Return (x, y) of the center of cell containing provided text 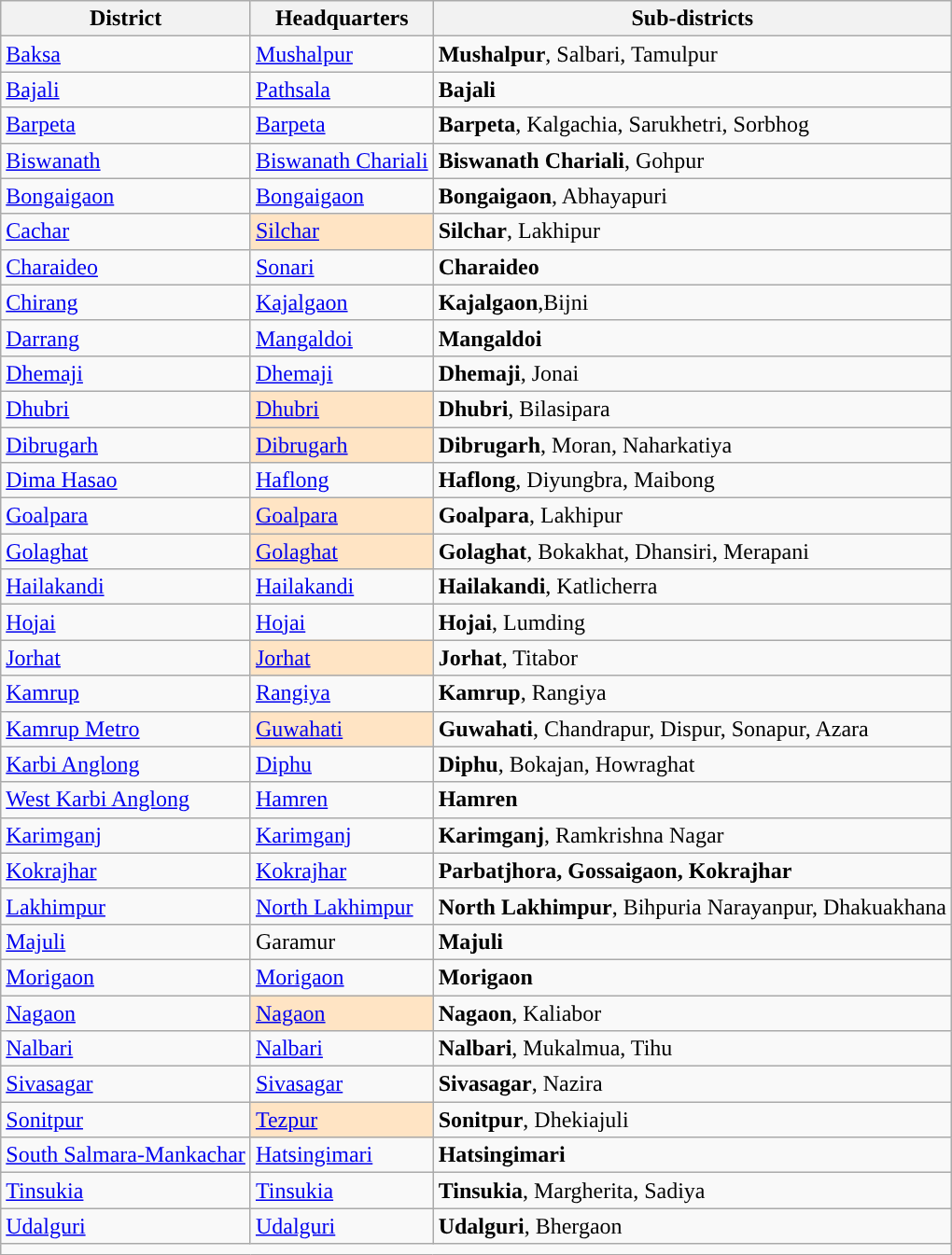
Pathsala (342, 90)
Karimganj, Ramkrishna Nagar (693, 835)
Karbi Anglong (126, 764)
Guwahati (342, 729)
Chirang (126, 302)
Headquarters (342, 19)
Darrang (126, 338)
Sub-districts (693, 19)
Rangiya (342, 693)
Jorhat, Titabor (693, 658)
Kamrup, Rangiya (693, 693)
North Lakhimpur (342, 906)
Sonari (342, 267)
West Karbi Anglong (126, 800)
Kamrup Metro (126, 729)
Guwahati, Chandrapur, Dispur, Sonapur, Azara (693, 729)
Golaghat, Bokakhat, Dhansiri, Merapani (693, 551)
Haflong, Diyungbra, Maibong (693, 481)
Cachar (126, 231)
Bongaigaon, Abhayapuri (693, 196)
Silchar, Lakhipur (693, 231)
Kajalgaon,Bijni (693, 302)
Hailakandi, Katlicherra (693, 587)
Tezpur (342, 1120)
Mushalpur (342, 54)
Tinsukia, Margherita, Sadiya (693, 1191)
Biswanath Chariali, Gohpur (693, 160)
Sonitpur, Dhekiajuli (693, 1120)
Silchar (342, 231)
Lakhimpur (126, 906)
South Salmara-Mankachar (126, 1155)
Dhubri, Bilasipara (693, 409)
Dima Hasao (126, 481)
Parbatjhora, Gossaigaon, Kokrajhar (693, 871)
Diphu, Bokajan, Howraghat (693, 764)
Biswanath (126, 160)
North Lakhimpur, Bihpuria Narayanpur, Dhakuakhana (693, 906)
Goalpara, Lakhipur (693, 516)
Sonitpur (126, 1120)
Barpeta, Kalgachia, Sarukhetri, Sorbhog (693, 125)
District (126, 19)
Kajalgaon (342, 302)
Dibrugarh, Moran, Naharkatiya (693, 445)
Mushalpur, Salbari, Tamulpur (693, 54)
Udalguri, Bhergaon (693, 1226)
Dhemaji, Jonai (693, 373)
Nagaon, Kaliabor (693, 1012)
Baksa (126, 54)
Diphu (342, 764)
Sivasagar, Nazira (693, 1084)
Nalbari, Mukalmua, Tihu (693, 1049)
Garamur (342, 941)
Biswanath Chariali (342, 160)
Kamrup (126, 693)
Hojai, Lumding (693, 622)
Haflong (342, 481)
